Capture the cell that displays the provided text and extract its (X, Y) central coordinate. 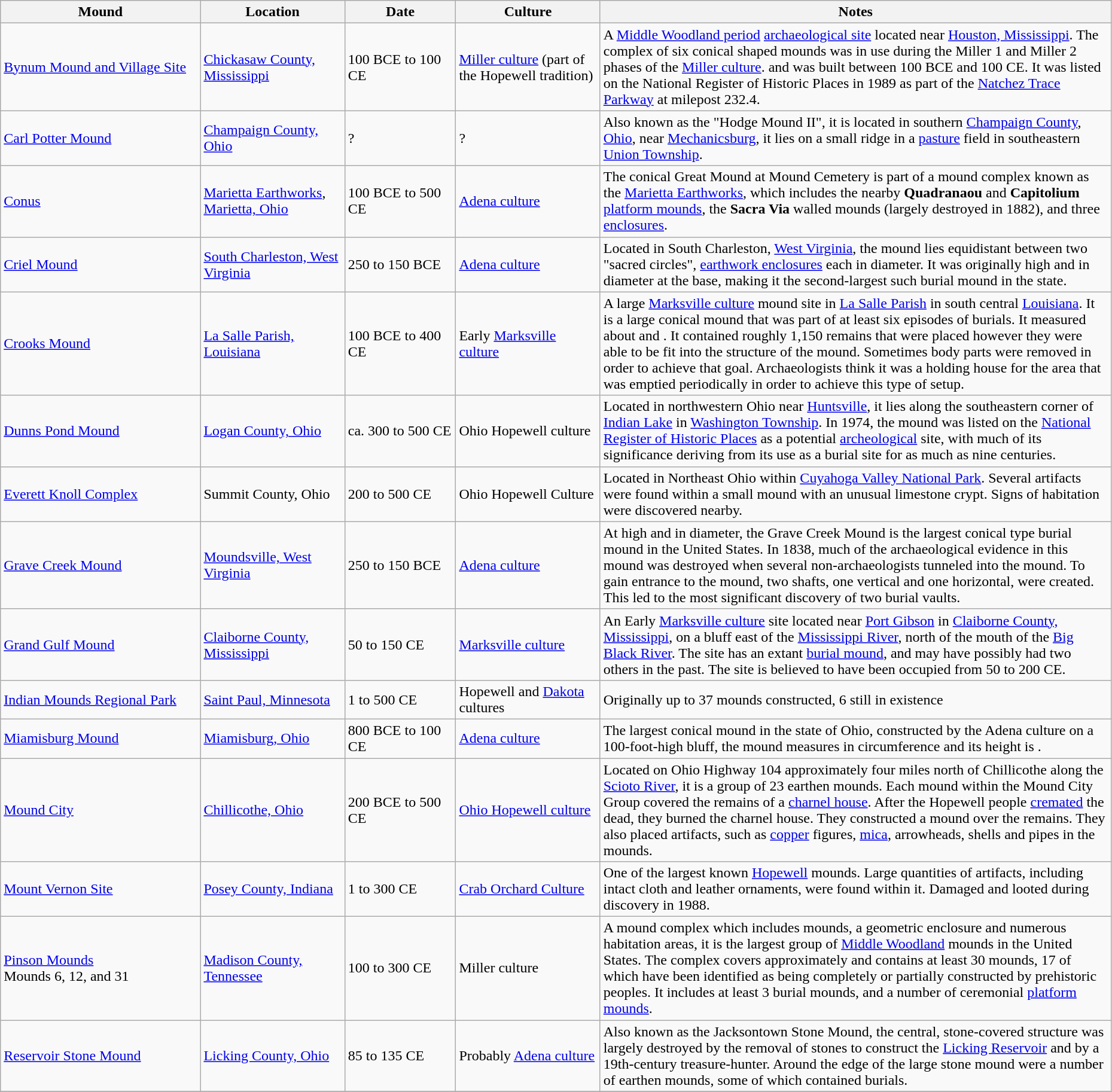
Miamisburg Mound (100, 738)
Hopewell and Dakota cultures (528, 700)
Claiborne County, Mississippi (273, 645)
100 BCE to 500 CE (400, 201)
Mound City (100, 810)
100 BCE to 100 CE (400, 67)
Summit County, Ohio (273, 494)
100 to 300 CE (400, 969)
85 to 135 CE (400, 1056)
Chickasaw County, Mississippi (273, 67)
Saint Paul, Minnesota (273, 700)
Criel Mound (100, 264)
Grand Gulf Mound (100, 645)
Miller culture (part of the Hopewell tradition) (528, 67)
Early Marksville culture (528, 343)
Ohio Hopewell Culture (528, 494)
Mound (100, 12)
La Salle Parish, Louisiana (273, 343)
Everett Knoll Complex (100, 494)
Dunns Pond Mound (100, 431)
Posey County, Indiana (273, 889)
Grave Creek Mound (100, 565)
1 to 300 CE (400, 889)
Madison County, Tennessee (273, 969)
800 BCE to 100 CE (400, 738)
Bynum Mound and Village Site (100, 67)
Pinson MoundsMounds 6, 12, and 31 (100, 969)
Indian Mounds Regional Park (100, 700)
Probably Adena culture (528, 1056)
Location (273, 12)
100 BCE to 400 CE (400, 343)
200 BCE to 500 CE (400, 810)
Conus (100, 201)
Reservoir Stone Mound (100, 1056)
Licking County, Ohio (273, 1056)
Moundsville, West Virginia (273, 565)
Culture (528, 12)
ca. 300 to 500 CE (400, 431)
Marietta Earthworks, Marietta, Ohio (273, 201)
Champaign County, Ohio (273, 138)
Crooks Mound (100, 343)
Chillicothe, Ohio (273, 810)
Carl Potter Mound (100, 138)
1 to 500 CE (400, 700)
Notes (855, 12)
Crab Orchard Culture (528, 889)
Mount Vernon Site (100, 889)
Date (400, 12)
50 to 150 CE (400, 645)
200 to 500 CE (400, 494)
South Charleston, West Virginia (273, 264)
Logan County, Ohio (273, 431)
Originally up to 37 mounds constructed, 6 still in existence (855, 700)
Miamisburg, Ohio (273, 738)
Marksville culture (528, 645)
Miller culture (528, 969)
